Output the (x, y) coordinate of the center of the cell containing the given text.  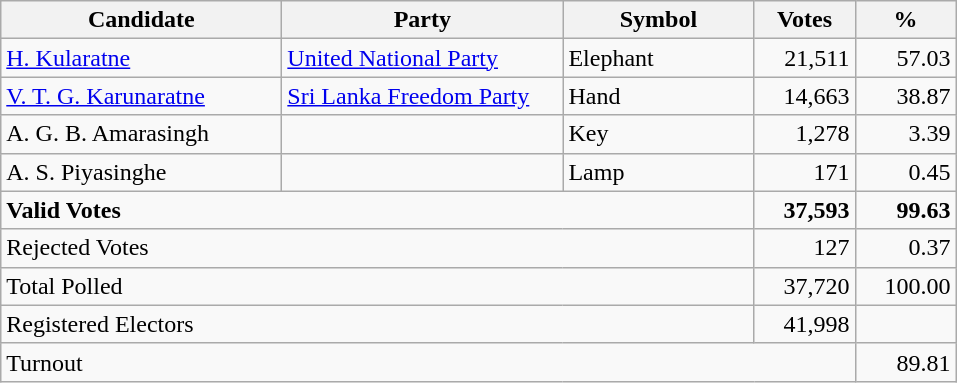
21,511 (804, 58)
Candidate (142, 20)
Elephant (658, 58)
A. S. Piyasinghe (142, 172)
14,663 (804, 96)
89.81 (906, 362)
Valid Votes (378, 210)
41,998 (804, 324)
Symbol (658, 20)
100.00 (906, 286)
0.45 (906, 172)
Sri Lanka Freedom Party (422, 96)
38.87 (906, 96)
% (906, 20)
V. T. G. Karunaratne (142, 96)
3.39 (906, 134)
Hand (658, 96)
Key (658, 134)
Votes (804, 20)
Lamp (658, 172)
Registered Electors (378, 324)
A. G. B. Amarasingh (142, 134)
United National Party (422, 58)
H. Kularatne (142, 58)
Total Polled (378, 286)
171 (804, 172)
0.37 (906, 248)
37,593 (804, 210)
Turnout (428, 362)
1,278 (804, 134)
127 (804, 248)
57.03 (906, 58)
99.63 (906, 210)
Party (422, 20)
Rejected Votes (378, 248)
37,720 (804, 286)
